Search for the cell housing the specified text and yield its [x, y] center coordinate. 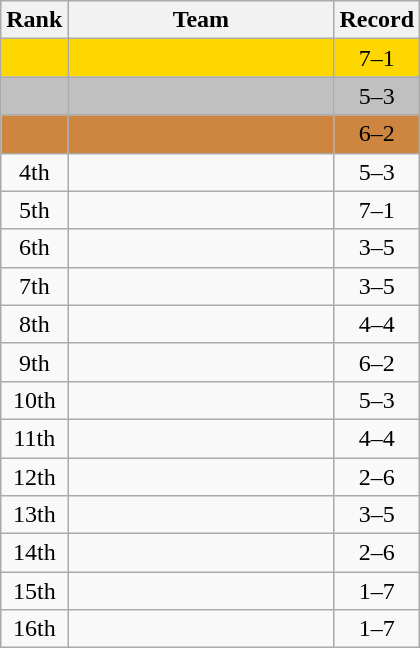
14th [34, 553]
10th [34, 400]
16th [34, 629]
12th [34, 477]
7th [34, 286]
Rank [34, 20]
8th [34, 324]
13th [34, 515]
15th [34, 591]
Team [201, 20]
6th [34, 248]
11th [34, 438]
5th [34, 210]
4th [34, 172]
Record [377, 20]
9th [34, 362]
